Capture the cell that displays the provided text and extract its [x, y] central coordinate. 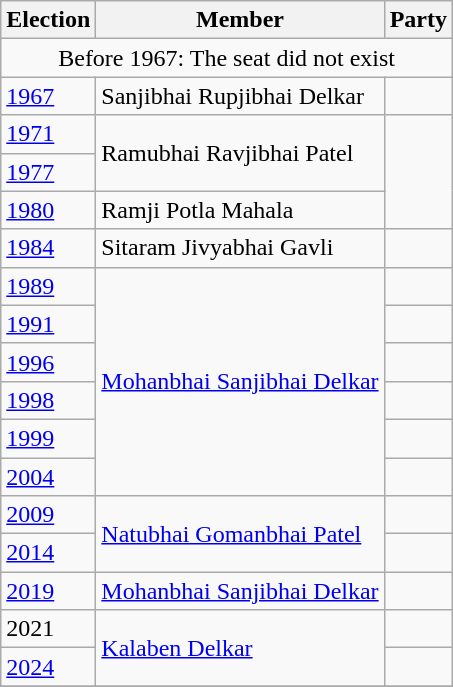
1989 [48, 286]
1998 [48, 400]
Party [418, 20]
1977 [48, 172]
Member [240, 20]
Election [48, 20]
1991 [48, 324]
2021 [48, 629]
Ramji Potla Mahala [240, 210]
Sitaram Jivyabhai Gavli [240, 248]
1996 [48, 362]
Kalaben Delkar [240, 648]
Before 1967: The seat did not exist [227, 58]
1971 [48, 134]
1984 [48, 248]
2014 [48, 553]
Ramubhai Ravjibhai Patel [240, 153]
Natubhai Gomanbhai Patel [240, 534]
1999 [48, 438]
2004 [48, 477]
1980 [48, 210]
2009 [48, 515]
Sanjibhai Rupjibhai Delkar [240, 96]
1967 [48, 96]
2019 [48, 591]
2024 [48, 667]
